Output the [X, Y] coordinate of the center of the cell containing the given text.  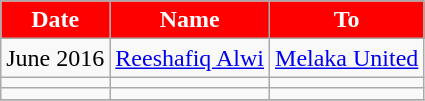
Melaka United [347, 58]
June 2016 [56, 58]
Name [190, 20]
To [347, 20]
Reeshafiq Alwi [190, 58]
Date [56, 20]
